Identify which cell holds the provided text, then report its (X, Y) central coordinate. 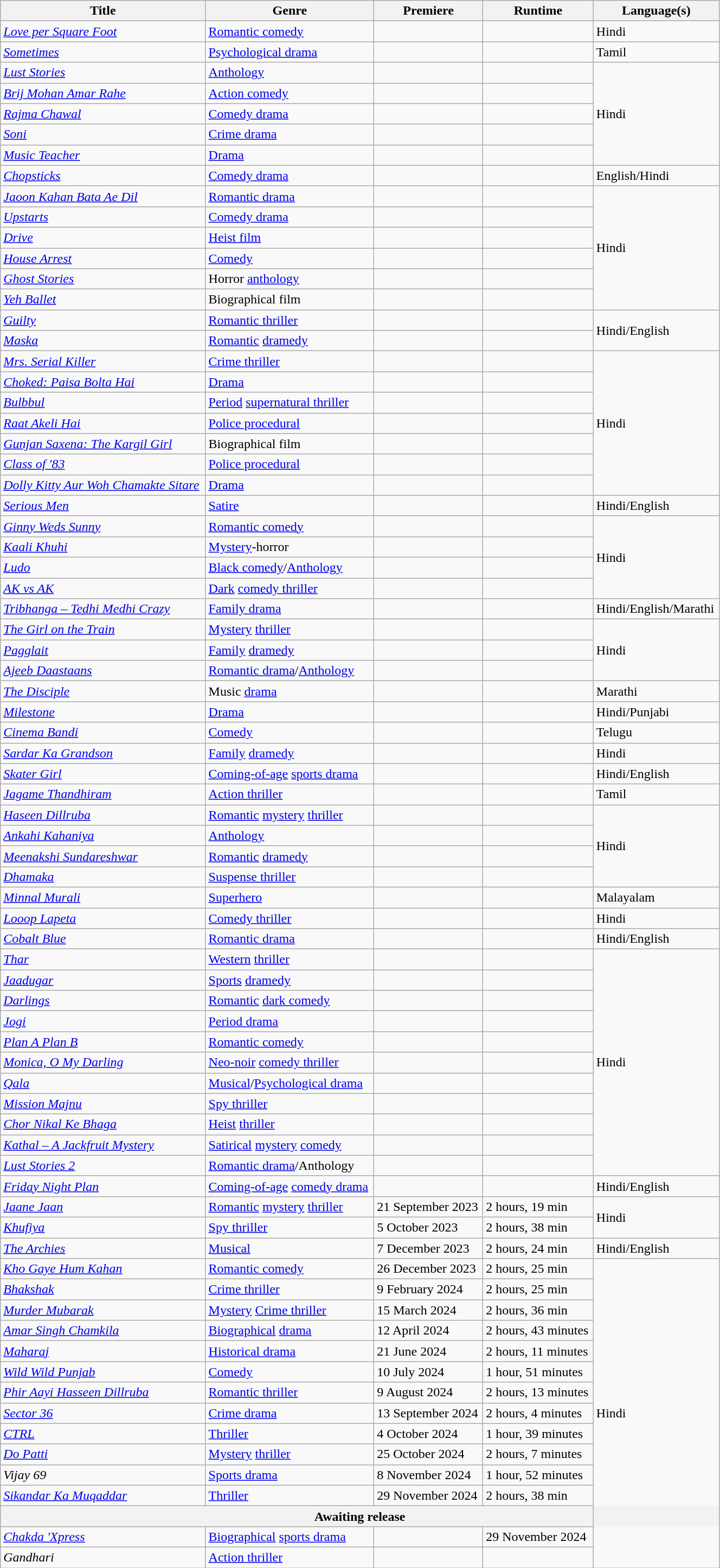
Serious Men (103, 506)
Satirical mystery comedy (290, 1145)
2 hours, 19 min (538, 1207)
Biographical sports drama (290, 1537)
Kho Gaye Hum Kahan (103, 1269)
2 hours, 43 minutes (538, 1331)
Murder Mubarak (103, 1310)
Western thriller (290, 960)
Heist thriller (290, 1124)
Sports dramedy (290, 980)
9 February 2024 (428, 1290)
Mrs. Serial Killer (103, 361)
Sector 36 (103, 1413)
Awaiting release (360, 1516)
Coming-of-age comedy drama (290, 1186)
Brij Mohan Amar Rahe (103, 93)
7 December 2023 (428, 1248)
Lust Stories (103, 73)
Jagame Thandhiram (103, 794)
1 hour, 39 minutes (538, 1434)
Guilty (103, 320)
Bhakshak (103, 1290)
Action comedy (290, 93)
Choked: Paisa Bolta Hai (103, 382)
Music drama (290, 691)
2 hours, 13 minutes (538, 1392)
2 hours, 4 minutes (538, 1413)
Amar Singh Chamkila (103, 1331)
Thar (103, 960)
Dhamaka (103, 877)
Dark comedy thriller (290, 588)
Malayalam (656, 897)
13 September 2024 (428, 1413)
15 March 2024 (428, 1310)
Chor Nikal Ke Bhaga (103, 1124)
Chopsticks (103, 176)
25 October 2024 (428, 1454)
Ankahi Kahaniya (103, 835)
Jaoon Kahan Bata Ae Dil (103, 196)
Historical drama (290, 1351)
AK vs AK (103, 588)
Period drama (290, 1021)
Biographical drama (290, 1331)
Gunjan Saxena: The Kargil Girl (103, 444)
Qala (103, 1083)
Neo-noir comedy thriller (290, 1062)
Jaane Jaan (103, 1207)
Language(s) (656, 11)
12 April 2024 (428, 1331)
8 November 2024 (428, 1475)
Musical/Psychological drama (290, 1083)
21 June 2024 (428, 1351)
Haseen Dillruba (103, 815)
Music Teacher (103, 155)
Upstarts (103, 217)
Sports drama (290, 1475)
Cobalt Blue (103, 939)
Ghost Stories (103, 279)
1 hour, 52 minutes (538, 1475)
Looop Lapeta (103, 918)
Vijay 69 (103, 1475)
21 September 2023 (428, 1207)
Mission Majnu (103, 1104)
Heist film (290, 237)
Superhero (290, 897)
Hindi/English/Marathi (656, 609)
Genre (290, 11)
Gandhari (103, 1557)
Maharaj (103, 1351)
Dolly Kitty Aur Woh Chamakte Sitare (103, 485)
Raat Akeli Hai (103, 423)
Hindi/Punjabi (656, 712)
2 hours, 7 minutes (538, 1454)
Horror anthology (290, 279)
The Archies (103, 1248)
Phir Aayi Hasseen Dillruba (103, 1392)
Coming-of-age sports drama (290, 774)
Jaadugar (103, 980)
Romantic dark comedy (290, 1001)
Sometimes (103, 52)
Sardar Ka Grandson (103, 753)
Maska (103, 341)
Love per Square Foot (103, 31)
Musical (290, 1248)
Sikandar Ka Muqaddar (103, 1495)
House Arrest (103, 258)
26 December 2023 (428, 1269)
2 hours, 24 min (538, 1248)
English/Hindi (656, 176)
Kaali Khuhi (103, 547)
10 July 2024 (428, 1372)
Lust Stories 2 (103, 1165)
2 hours, 11 minutes (538, 1351)
5 October 2023 (428, 1227)
Suspense thriller (290, 877)
Runtime (538, 11)
Drive (103, 237)
Tribhanga – Tedhi Medhi Crazy (103, 609)
The Disciple (103, 691)
Family drama (290, 609)
Chakda 'Xpress (103, 1537)
Class of '83 (103, 464)
Do Patti (103, 1454)
Monica, O My Darling (103, 1062)
Psychological drama (290, 52)
Title (103, 11)
Darlings (103, 1001)
Milestone (103, 712)
Premiere (428, 11)
Jogi (103, 1021)
Friday Night Plan (103, 1186)
Yeh Ballet (103, 300)
Khufiya (103, 1227)
Satire (290, 506)
Pagglait (103, 650)
Comedy thriller (290, 918)
Meenakshi Sundareshwar (103, 856)
The Girl on the Train (103, 630)
Plan A Plan B (103, 1042)
Marathi (656, 691)
Mystery Crime thriller (290, 1310)
Wild Wild Punjab (103, 1372)
Period supernatural thriller (290, 403)
1 hour, 51 minutes (538, 1372)
Ginny Weds Sunny (103, 526)
Cinema Bandi (103, 733)
Ludo (103, 567)
Minnal Murali (103, 897)
Bulbbul (103, 403)
2 hours, 36 min (538, 1310)
Ajeeb Daastaans (103, 671)
Rajma Chawal (103, 114)
Kathal – A Jackfruit Mystery (103, 1145)
4 October 2024 (428, 1434)
Soni (103, 134)
Skater Girl (103, 774)
9 August 2024 (428, 1392)
Black comedy/Anthology (290, 567)
Mystery-horror (290, 547)
CTRL (103, 1434)
Telugu (656, 733)
